Search for the cell housing the specified text and yield its [x, y] center coordinate. 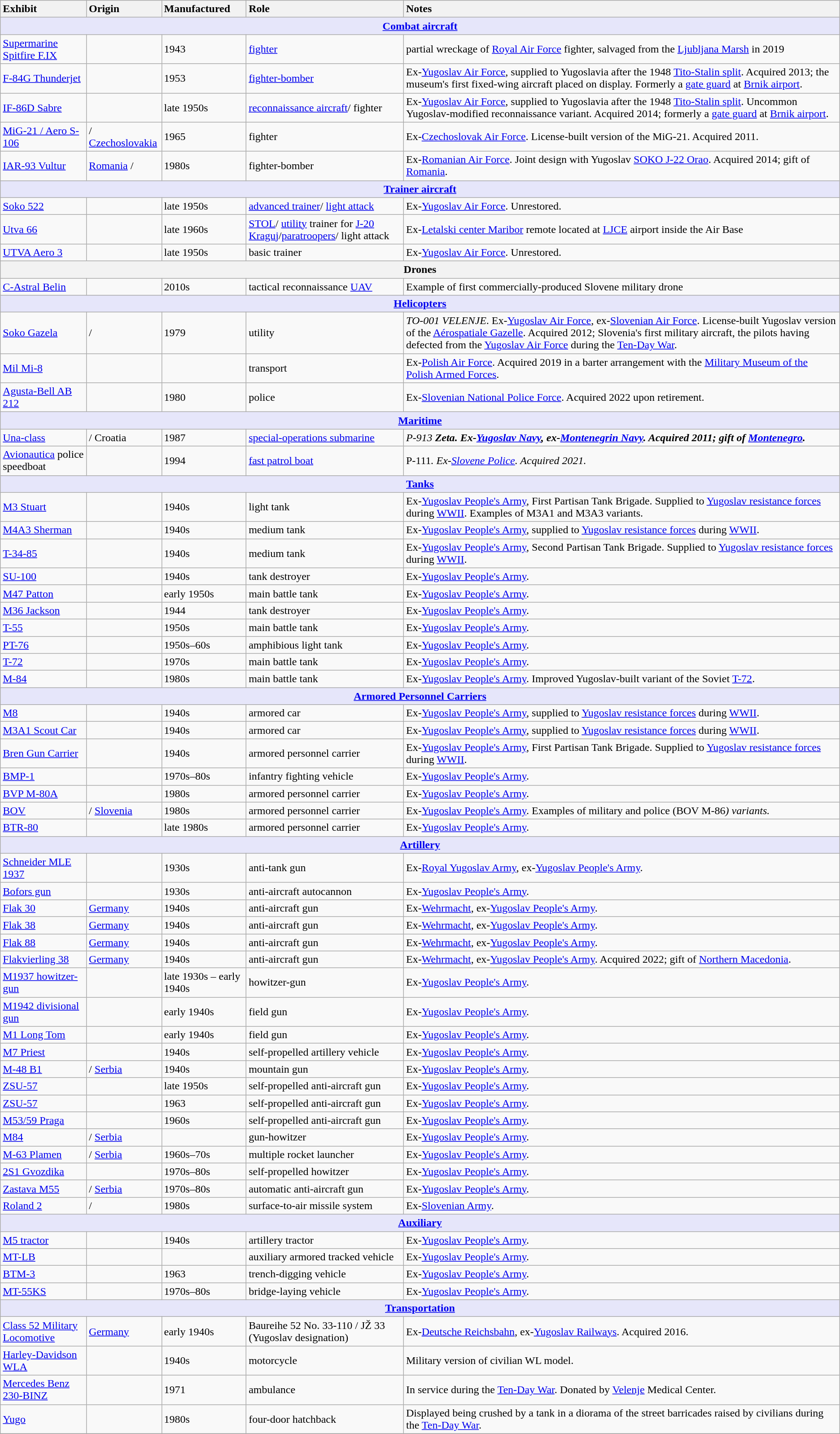
IF-86D Sabre [44, 108]
Yugo [44, 1419]
four-door hatchback [325, 1419]
STOL/ utility trainer for J-20 Kraguj/paratroopers/ light attack [325, 229]
Displayed being crushed by a tank in a diorama of the street barricades raised by civilians during the Ten-Day War. [621, 1419]
MT-55KS [44, 1291]
early 1950s [204, 593]
Flak 30 [44, 908]
/ Czechoslovakia [124, 136]
1971 [204, 1390]
utility [325, 333]
M8 [44, 713]
partial wreckage of Royal Air Force fighter, salvaged from the Ljubljana Marsh in 2019 [621, 49]
Ex-Yugoslav People's Army, Second Partisan Tank Brigade. Supplied to Yugoslav resistance forces during WWII. [621, 553]
M3 Stuart [44, 507]
late 1960s [204, 229]
Example of first commercially-produced Slovene military drone [621, 287]
self-propelled howitzer [325, 1171]
M1937 howitzer-gun [44, 983]
T-72 [44, 662]
Helicopters [420, 304]
Soko Gazela [44, 333]
Trainer aircraft [420, 189]
Armored Personnel Carriers [420, 696]
advanced trainer/ light attack [325, 206]
anti-tank gun [325, 868]
anti-aircraft autocannon [325, 891]
1950s–60s [204, 645]
C-Astral Belin [44, 287]
1943 [204, 49]
Ex-Slovenian Army. [621, 1206]
basic trainer [325, 252]
BTR-80 [44, 828]
Una-class [44, 438]
reconnaissance aircraft/ fighter [325, 108]
Ex-Wehrmacht, ex-Yugoslav People's Army. Acquired 2022; gift of Northern Macedonia. [621, 960]
1987 [204, 438]
Exhibit [44, 9]
trench-digging vehicle [325, 1274]
police [325, 398]
M53/59 Praga [44, 1120]
howitzer-gun [325, 983]
BMP-1 [44, 776]
mountain gun [325, 1069]
Mil Mi-8 [44, 368]
Flak 38 [44, 925]
M5 tractor [44, 1240]
1994 [204, 460]
infantry fighting vehicle [325, 776]
/ Slovenia [124, 811]
late 1980s [204, 828]
In service during the Ten-Day War. Donated by Velenje Medical Center. [621, 1390]
Drones [420, 269]
1950s [204, 627]
M-84 [44, 679]
self-propelled artillery vehicle [325, 1052]
Mercedes Benz 230-BINZ [44, 1390]
Avionautica police speedboat [44, 460]
BTM-3 [44, 1274]
PT-76 [44, 645]
Soko 522 [44, 206]
Harley-Davidson WLA [44, 1361]
Schneider MLE 1937 [44, 868]
bridge-laying vehicle [325, 1291]
M1 Long Tom [44, 1035]
gun-howitzer [325, 1137]
tactical reconnaissance UAV [325, 287]
M47 Patton [44, 593]
special-operations submarine [325, 438]
Ex-Letalski center Maribor remote located at LJCE airport inside the Air Base [621, 229]
1960s [204, 1120]
Zastava M55 [44, 1188]
Manufactured [204, 9]
Maritime [420, 421]
Role [325, 9]
Ex-Yugoslav People's Army, First Partisan Tank Brigade. Supplied to Yugoslav resistance forces during WWII. Examples of M3A1 and M3A3 variants. [621, 507]
Transportation [420, 1308]
Utva 66 [44, 229]
Ex-Yugoslav People's Army. Examples of military and police (BOV M-86) variants. [621, 811]
T-34-85 [44, 553]
Ex-Romanian Air Force. Joint design with Yugoslav SOKO J-22 Orao. Acquired 2014; gift of Romania. [621, 166]
Artillery [420, 845]
Bren Gun Carrier [44, 753]
Notes [621, 9]
Tanks [420, 484]
Origin [124, 9]
Flak 88 [44, 942]
Roland 2 [44, 1206]
Military version of civilian WL model. [621, 1361]
M4A3 Sherman [44, 530]
Combat aircraft [420, 26]
1980 [204, 398]
transport [325, 368]
M-63 Plamen [44, 1154]
Ex-Deutsche Reichsbahn, ex-Yugoslav Railways. Acquired 2016. [621, 1331]
Supermarine Spitfire F.IX [44, 49]
light tank [325, 507]
Baureihe 52 No. 33-110 / JŽ 33 (Yugoslav designation) [325, 1331]
1965 [204, 136]
multiple rocket launcher [325, 1154]
Ex-Yugoslav People's Army, First Partisan Tank Brigade. Supplied to Yugoslav resistance forces during WWII. [621, 753]
M3A1 Scout Car [44, 730]
M36 Jackson [44, 610]
fast patrol boat [325, 460]
Ex-Slovenian National Police Force. Acquired 2022 upon retirement. [621, 398]
IAR-93 Vultur [44, 166]
BVP M-80A [44, 794]
ambulance [325, 1390]
1944 [204, 610]
Class 52 Military Locomotive [44, 1331]
Bofors gun [44, 891]
Ex-Czechoslovak Air Force. License-built version of the MiG-21. Acquired 2011. [621, 136]
amphibious light tank [325, 645]
F-84G Thunderjet [44, 78]
P-111. Ex-Slovene Police. Acquired 2021. [621, 460]
Agusta-Bell AB 212 [44, 398]
Ex-Polish Air Force. Acquired 2019 in a barter arrangement with the Military Museum of the Polish Armed Forces. [621, 368]
1960s–70s [204, 1154]
MT-LB [44, 1257]
late 1930s – early 1940s [204, 983]
M1942 divisional gun [44, 1012]
automatic anti-aircraft gun [325, 1188]
M7 Priest [44, 1052]
P-913 Zeta. Ex-Yugoslav Navy, ex-Montenegrin Navy. Acquired 2011; gift of Montenegro. [621, 438]
2010s [204, 287]
Flakvierling 38 [44, 960]
Ex-Yugoslav People's Army. Improved Yugoslav-built variant of the Soviet T-72. [621, 679]
motorcycle [325, 1361]
M-48 B1 [44, 1069]
Auxiliary [420, 1223]
1979 [204, 333]
auxiliary armored tracked vehicle [325, 1257]
1970s [204, 662]
BOV [44, 811]
MiG-21 / Aero S-106 [44, 136]
Romania / [124, 166]
M84 [44, 1137]
SU-100 [44, 576]
Ex-Royal Yugoslav Army, ex-Yugoslav People's Army. [621, 868]
2S1 Gvozdika [44, 1171]
/ Croatia [124, 438]
artillery tractor [325, 1240]
surface-to-air missile system [325, 1206]
UTVA Aero 3 [44, 252]
1953 [204, 78]
T-55 [44, 627]
